Locate the cell with the specified text and output its [X, Y] center coordinate. 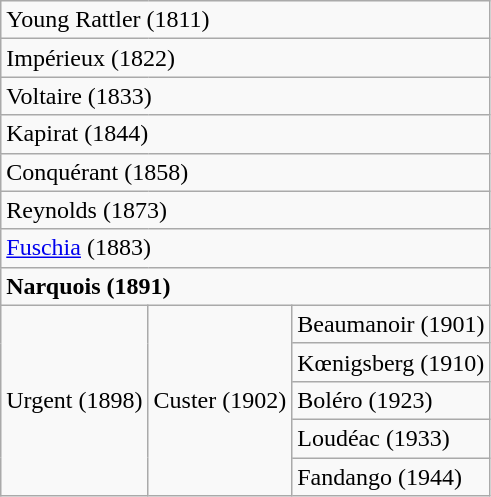
Impérieux (1822) [246, 58]
Narquois (1891) [246, 286]
Beaumanoir (1901) [391, 324]
Custer (1902) [220, 400]
Loudéac (1933) [391, 438]
Fandango (1944) [391, 477]
Young Rattler (1811) [246, 20]
Urgent (1898) [74, 400]
Voltaire (1833) [246, 96]
Kapirat (1844) [246, 134]
Reynolds (1873) [246, 210]
Boléro (1923) [391, 400]
Fuschia (1883) [246, 248]
Kœnigsberg (1910) [391, 362]
Conquérant (1858) [246, 172]
